Provide the [x, y] coordinate of the cell's center where the given text is located.  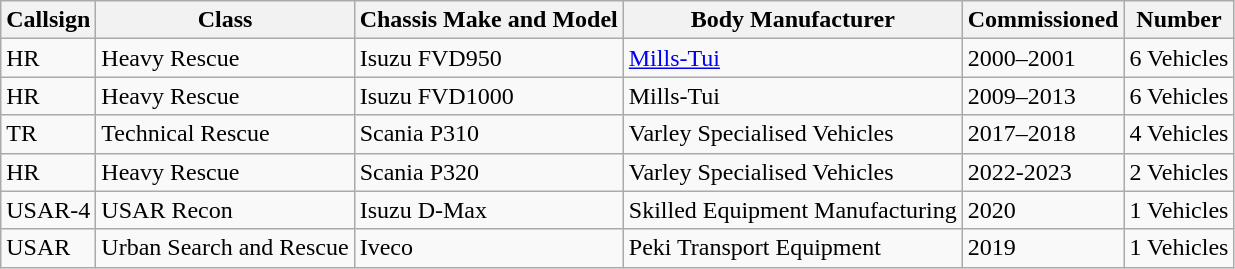
Iveco [488, 248]
USAR [48, 248]
Isuzu D-Max [488, 210]
Scania P310 [488, 134]
Isuzu FVD950 [488, 58]
Urban Search and Rescue [225, 248]
2022-2023 [1043, 172]
Callsign [48, 20]
Class [225, 20]
USAR Recon [225, 210]
Technical Rescue [225, 134]
4 Vehicles [1179, 134]
2009–2013 [1043, 96]
2019 [1043, 248]
Peki Transport Equipment [792, 248]
Isuzu FVD1000 [488, 96]
2017–2018 [1043, 134]
USAR-4 [48, 210]
Skilled Equipment Manufacturing [792, 210]
2000–2001 [1043, 58]
2020 [1043, 210]
TR [48, 134]
Scania P320 [488, 172]
Body Manufacturer [792, 20]
Chassis Make and Model [488, 20]
Commissioned [1043, 20]
Number [1179, 20]
2 Vehicles [1179, 172]
